Determine the (X, Y) coordinate at the center of the cell enclosing the given text.  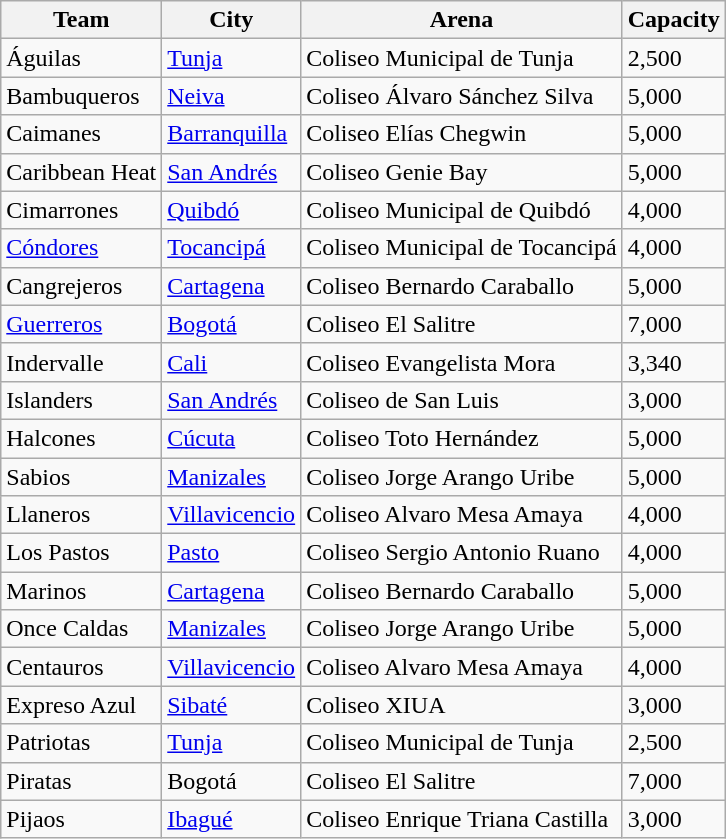
Capacity (674, 20)
Halcones (82, 438)
Cimarrones (82, 210)
Coliseo Elías Chegwin (462, 134)
Coliseo Municipal de Quibdó (462, 210)
Coliseo Toto Hernández (462, 438)
Neiva (232, 96)
City (232, 20)
Coliseo Municipal de Tocancipá (462, 248)
Sibaté (232, 705)
Coliseo Sergio Antonio Ruano (462, 553)
Sabios (82, 477)
Caribbean Heat (82, 172)
Marinos (82, 591)
Coliseo Evangelista Mora (462, 362)
Coliseo de San Luis (462, 400)
Llaneros (82, 515)
Tocancipá (232, 248)
Pasto (232, 553)
Quibdó (232, 210)
Cóndores (82, 248)
Indervalle (82, 362)
3,340 (674, 362)
Coliseo XIUA (462, 705)
Coliseo Genie Bay (462, 172)
Pijaos (82, 819)
Los Pastos (82, 553)
Ibagué (232, 819)
Barranquilla (232, 134)
Centauros (82, 667)
Piratas (82, 781)
Caimanes (82, 134)
Arena (462, 20)
Patriotas (82, 743)
Águilas (82, 58)
Coliseo Álvaro Sánchez Silva (462, 96)
Guerreros (82, 324)
Cangrejeros (82, 286)
Coliseo Enrique Triana Castilla (462, 819)
Islanders (82, 400)
Cúcuta (232, 438)
Once Caldas (82, 629)
Bambuqueros (82, 96)
Expreso Azul (82, 705)
Team (82, 20)
Cali (232, 362)
